Find where the given text appears and provide that cell's center as [x, y] coordinate. 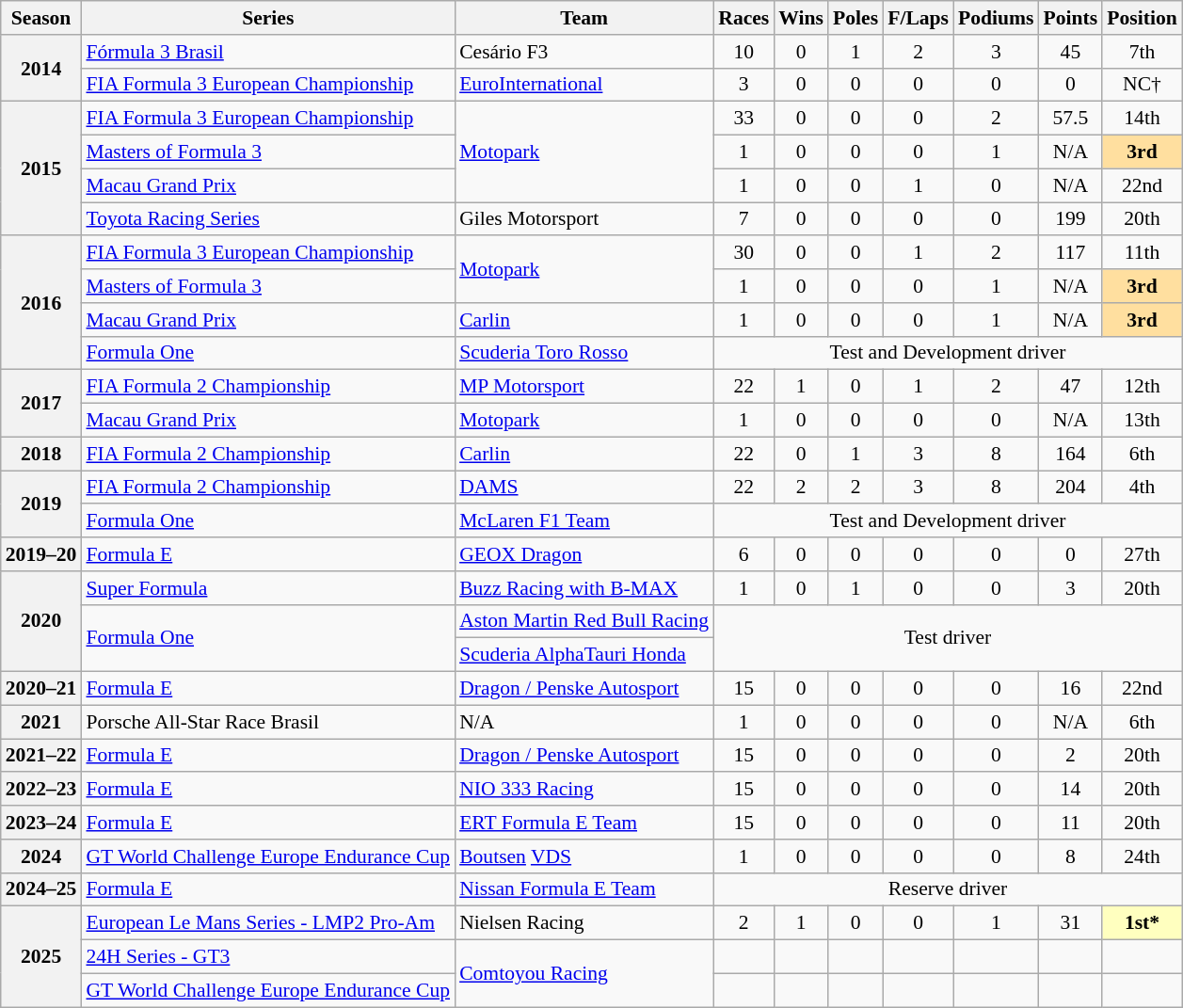
Wins [801, 18]
12th [1142, 387]
7th [1142, 52]
47 [1071, 387]
2014 [41, 68]
NIO 333 Racing [584, 790]
GEOX Dragon [584, 554]
6 [743, 554]
2024–25 [41, 889]
2019–20 [41, 554]
Team [584, 18]
2025 [41, 956]
Aston Martin Red Bull Racing [584, 621]
F/Laps [919, 18]
Nielsen Racing [584, 923]
Nissan Formula E Team [584, 889]
14th [1142, 119]
1st* [1142, 923]
Podiums [996, 18]
EuroInternational [584, 85]
2021–22 [41, 756]
Giles Motorsport [584, 219]
10 [743, 52]
Races [743, 18]
Poles [855, 18]
Scuderia Toro Rosso [584, 353]
2023–24 [41, 823]
McLaren F1 Team [584, 521]
199 [1071, 219]
Points [1071, 18]
27th [1142, 554]
7 [743, 219]
2022–23 [41, 790]
Cesário F3 [584, 52]
Position [1142, 18]
14 [1071, 790]
24H Series - GT3 [267, 957]
33 [743, 119]
Reserve driver [948, 889]
Buzz Racing with B-MAX [584, 588]
Scuderia AlphaTauri Honda [584, 655]
2016 [41, 303]
Comtoyou Racing [584, 973]
164 [1071, 454]
Test driver [948, 638]
57.5 [1071, 119]
16 [1071, 689]
Fórmula 3 Brasil [267, 52]
ERT Formula E Team [584, 823]
MP Motorsport [584, 387]
117 [1071, 253]
DAMS [584, 488]
Season [41, 18]
2015 [41, 168]
2019 [41, 504]
2021 [41, 722]
2017 [41, 403]
30 [743, 253]
204 [1071, 488]
Porsche All-Star Race Brasil [267, 722]
24th [1142, 856]
Boutsen VDS [584, 856]
2018 [41, 454]
45 [1071, 52]
NC† [1142, 85]
Super Formula [267, 588]
13th [1142, 421]
31 [1071, 923]
European Le Mans Series - LMP2 Pro-Am [267, 923]
2020–21 [41, 689]
2020 [41, 621]
11 [1071, 823]
4th [1142, 488]
Series [267, 18]
11th [1142, 253]
2024 [41, 856]
Toyota Racing Series [267, 219]
